Locate the cell with the specified text and output its (X, Y) center coordinate. 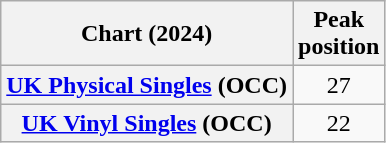
22 (338, 123)
UK Physical Singles (OCC) (147, 85)
UK Vinyl Singles (OCC) (147, 123)
27 (338, 85)
Chart (2024) (147, 34)
Peakposition (338, 34)
